Scan for the cell matching the given text and deliver its (X, Y) coordinate at center. 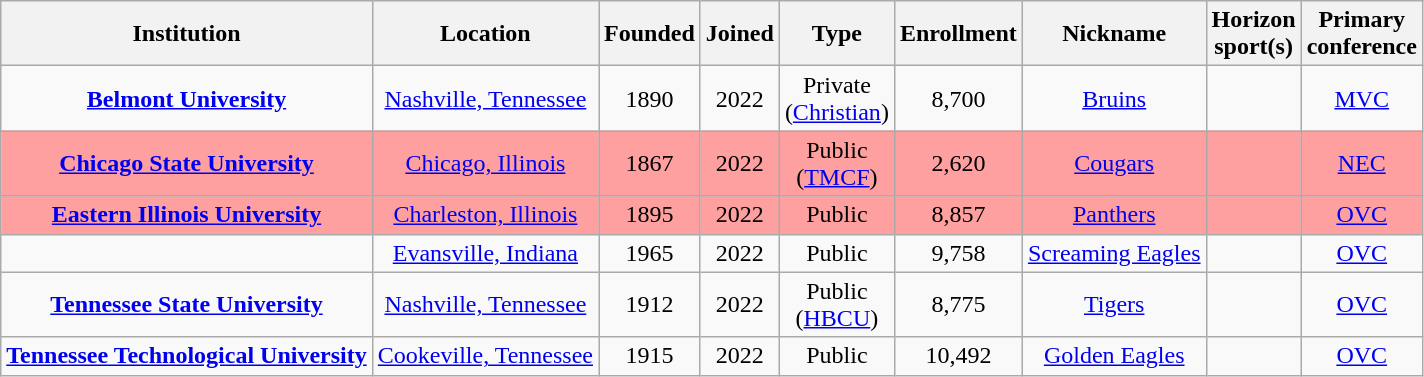
2,620 (958, 164)
8,857 (958, 215)
10,492 (958, 356)
Nickname (1114, 34)
Tennessee State University (187, 304)
Chicago State University (187, 164)
Primaryconference (1362, 34)
MVC (1362, 98)
Public(TMCF) (836, 164)
Institution (187, 34)
Cookeville, Tennessee (485, 356)
9,758 (958, 253)
8,775 (958, 304)
NEC (1362, 164)
Charleston, Illinois (485, 215)
1890 (649, 98)
Joined (740, 34)
Eastern Illinois University (187, 215)
Type (836, 34)
Belmont University (187, 98)
Tigers (1114, 304)
Golden Eagles (1114, 356)
Horizonsport(s) (1254, 34)
Private(Christian) (836, 98)
Evansville, Indiana (485, 253)
1965 (649, 253)
Founded (649, 34)
Location (485, 34)
8,700 (958, 98)
1915 (649, 356)
Cougars (1114, 164)
Screaming Eagles (1114, 253)
Bruins (1114, 98)
1895 (649, 215)
Tennessee Technological University (187, 356)
1867 (649, 164)
Panthers (1114, 215)
Chicago, Illinois (485, 164)
Enrollment (958, 34)
Public(HBCU) (836, 304)
1912 (649, 304)
